Output the (X, Y) coordinate of the center of the cell containing the given text.  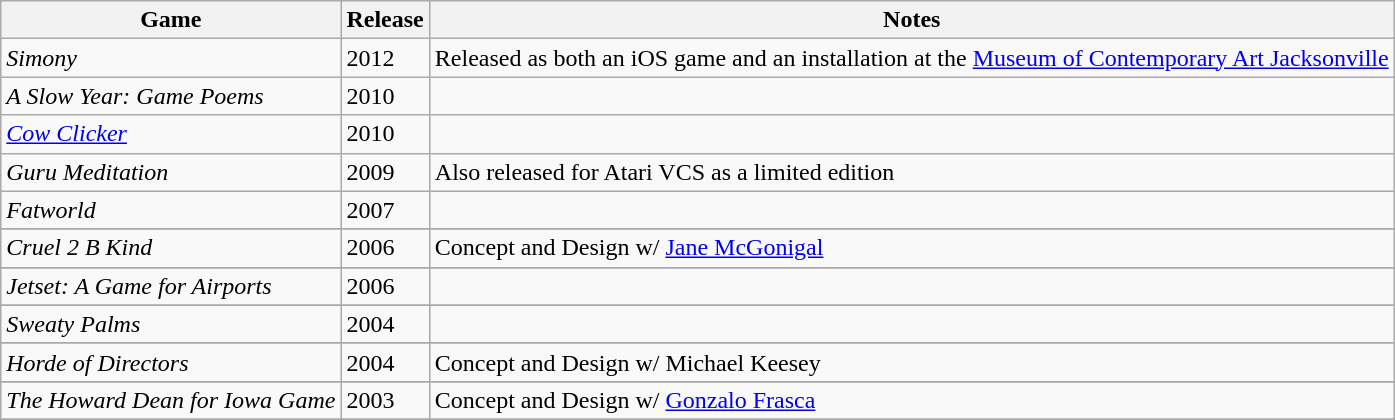
Cruel 2 B Kind (171, 248)
Cow Clicker (171, 134)
Concept and Design w/ Gonzalo Frasca (912, 400)
2012 (385, 58)
Released as both an iOS game and an installation at the Museum of Contemporary Art Jacksonville (912, 58)
Guru Meditation (171, 172)
2003 (385, 400)
2009 (385, 172)
Sweaty Palms (171, 324)
Notes (912, 20)
Release (385, 20)
Concept and Design w/ Michael Keesey (912, 362)
Fatworld (171, 210)
The Howard Dean for Iowa Game (171, 400)
Jetset: A Game for Airports (171, 286)
Concept and Design w/ Jane McGonigal (912, 248)
2007 (385, 210)
Game (171, 20)
Simony (171, 58)
Also released for Atari VCS as a limited edition (912, 172)
A Slow Year: Game Poems (171, 96)
Horde of Directors (171, 362)
